Detect which cell encompasses the target text, then output its (x, y) center coordinate. 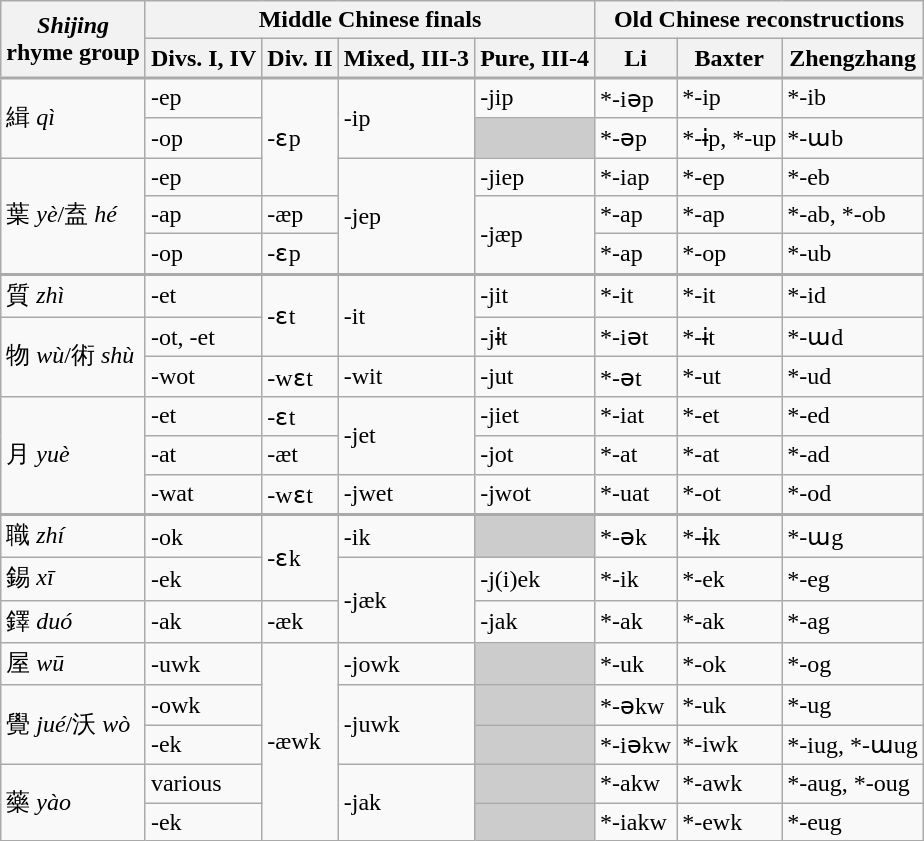
-at (203, 455)
-jwet (406, 494)
Baxter (730, 58)
*-ad (853, 455)
-wit (406, 377)
-æp (300, 215)
*-ət (636, 377)
*-ed (853, 416)
-jep (406, 216)
-owk (203, 705)
-it (406, 316)
*-awk (730, 783)
*-ub (853, 254)
*-ut (730, 377)
Zhengzhang (853, 58)
*-ep (730, 177)
-jiep (535, 177)
*-iət (636, 337)
-ot, -et (203, 337)
-jwot (535, 494)
錫 xī (74, 580)
*-id (853, 296)
-ak (203, 622)
-j(i)ek (535, 580)
-æwk (300, 742)
Divs. I, IV (203, 58)
*-ug (853, 705)
月 yuè (74, 455)
*-op (730, 254)
屋 wū (74, 664)
*-ək (636, 536)
物 wù/術 shù (74, 356)
*-iap (636, 177)
Shijingrhyme group (74, 40)
-wat (203, 494)
various (203, 783)
-jit (535, 296)
-ɛk (300, 557)
*-əp (636, 138)
*-eg (853, 580)
*-ip (730, 98)
*-ot (730, 494)
-jut (535, 377)
*-eb (853, 177)
*-ib (853, 98)
-ip (406, 118)
藥 yào (74, 802)
-wot (203, 377)
*-iəp (636, 98)
Middle Chinese finals (370, 20)
*-iug, *-ɯug (853, 745)
*-ɯg (853, 536)
-jɨt (535, 337)
*-ɨk (730, 536)
*-iwk (730, 745)
-jowk (406, 664)
*-iat (636, 416)
*-ɯb (853, 138)
Li (636, 58)
*-uat (636, 494)
*-ik (636, 580)
-juwk (406, 724)
-jæk (406, 600)
*-aug, *-oug (853, 783)
*-ɨp, *-up (730, 138)
*-od (853, 494)
*-akw (636, 783)
-jæp (535, 235)
Old Chinese reconstructions (760, 20)
鐸 duó (74, 622)
*-iəkw (636, 745)
-ap (203, 215)
*-ag (853, 622)
葉 yè/盍 hé (74, 216)
*-ɨt (730, 337)
-jet (406, 435)
Div. II (300, 58)
*-ok (730, 664)
*-əkw (636, 705)
*-ɯd (853, 337)
*-og (853, 664)
-uwk (203, 664)
覺 jué/沃 wò (74, 724)
Mixed, III-3 (406, 58)
-ik (406, 536)
-æk (300, 622)
-jiet (535, 416)
*-eug (853, 821)
*-ewk (730, 821)
*-et (730, 416)
-jot (535, 455)
*-ud (853, 377)
緝 qì (74, 118)
Pure, III-4 (535, 58)
-æt (300, 455)
*-ab, *-ob (853, 215)
-jip (535, 98)
質 zhì (74, 296)
*-iakw (636, 821)
職 zhí (74, 536)
-ok (203, 536)
*-ek (730, 580)
